Determine the [X, Y] coordinate at the center of the cell enclosing the given text.  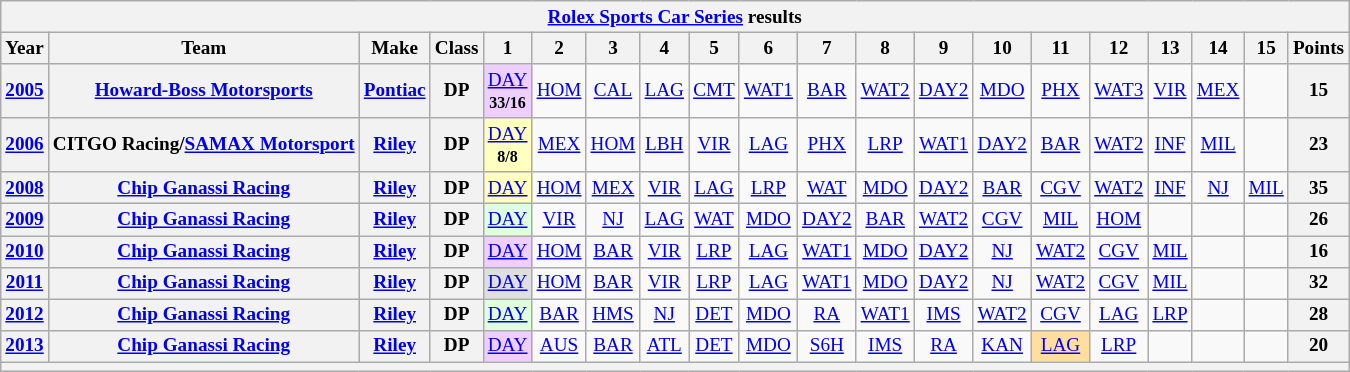
8 [885, 48]
12 [1119, 48]
2005 [25, 91]
2006 [25, 145]
2010 [25, 251]
LBH [664, 145]
14 [1218, 48]
23 [1318, 145]
DAY 8/8 [508, 145]
CMT [714, 91]
16 [1318, 251]
11 [1060, 48]
S6H [828, 346]
ATL [664, 346]
CITGO Racing/SAMAX Motorsport [204, 145]
Team [204, 48]
2008 [25, 188]
6 [768, 48]
5 [714, 48]
Howard-Boss Motorsports [204, 91]
10 [1002, 48]
Pontiac [394, 91]
Make [394, 48]
WAT3 [1119, 91]
Rolex Sports Car Series results [675, 17]
AUS [559, 346]
2013 [25, 346]
9 [944, 48]
Year [25, 48]
3 [613, 48]
1 [508, 48]
2011 [25, 283]
28 [1318, 315]
2 [559, 48]
DAY 33/16 [508, 91]
4 [664, 48]
26 [1318, 220]
20 [1318, 346]
2009 [25, 220]
32 [1318, 283]
7 [828, 48]
13 [1170, 48]
HMS [613, 315]
CAL [613, 91]
Class [456, 48]
2012 [25, 315]
Points [1318, 48]
KAN [1002, 346]
35 [1318, 188]
